Extract the [x, y] coordinate from the center of the cell holding the provided text.  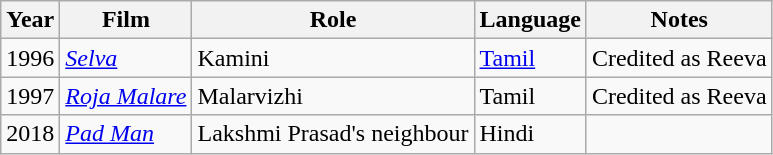
2018 [30, 134]
1996 [30, 58]
1997 [30, 96]
Selva [126, 58]
Pad Man [126, 134]
Kamini [333, 58]
Roja Malare [126, 96]
Language [530, 20]
Hindi [530, 134]
Year [30, 20]
Film [126, 20]
Lakshmi Prasad's neighbour [333, 134]
Malarvizhi [333, 96]
Role [333, 20]
Notes [679, 20]
